Locate the cell with the specified text and output its [X, Y] center coordinate. 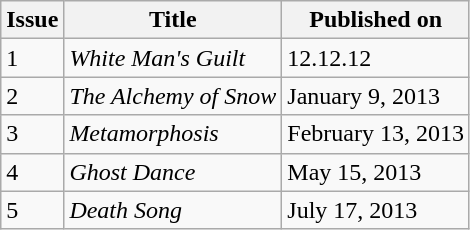
Ghost Dance [173, 172]
Published on [376, 20]
1 [32, 58]
4 [32, 172]
Title [173, 20]
Death Song [173, 210]
12.12.12 [376, 58]
2 [32, 96]
January 9, 2013 [376, 96]
White Man's Guilt [173, 58]
February 13, 2013 [376, 134]
May 15, 2013 [376, 172]
5 [32, 210]
Metamorphosis [173, 134]
The Alchemy of Snow [173, 96]
Issue [32, 20]
3 [32, 134]
July 17, 2013 [376, 210]
